Determine the (X, Y) coordinate at the center of the cell enclosing the given text.  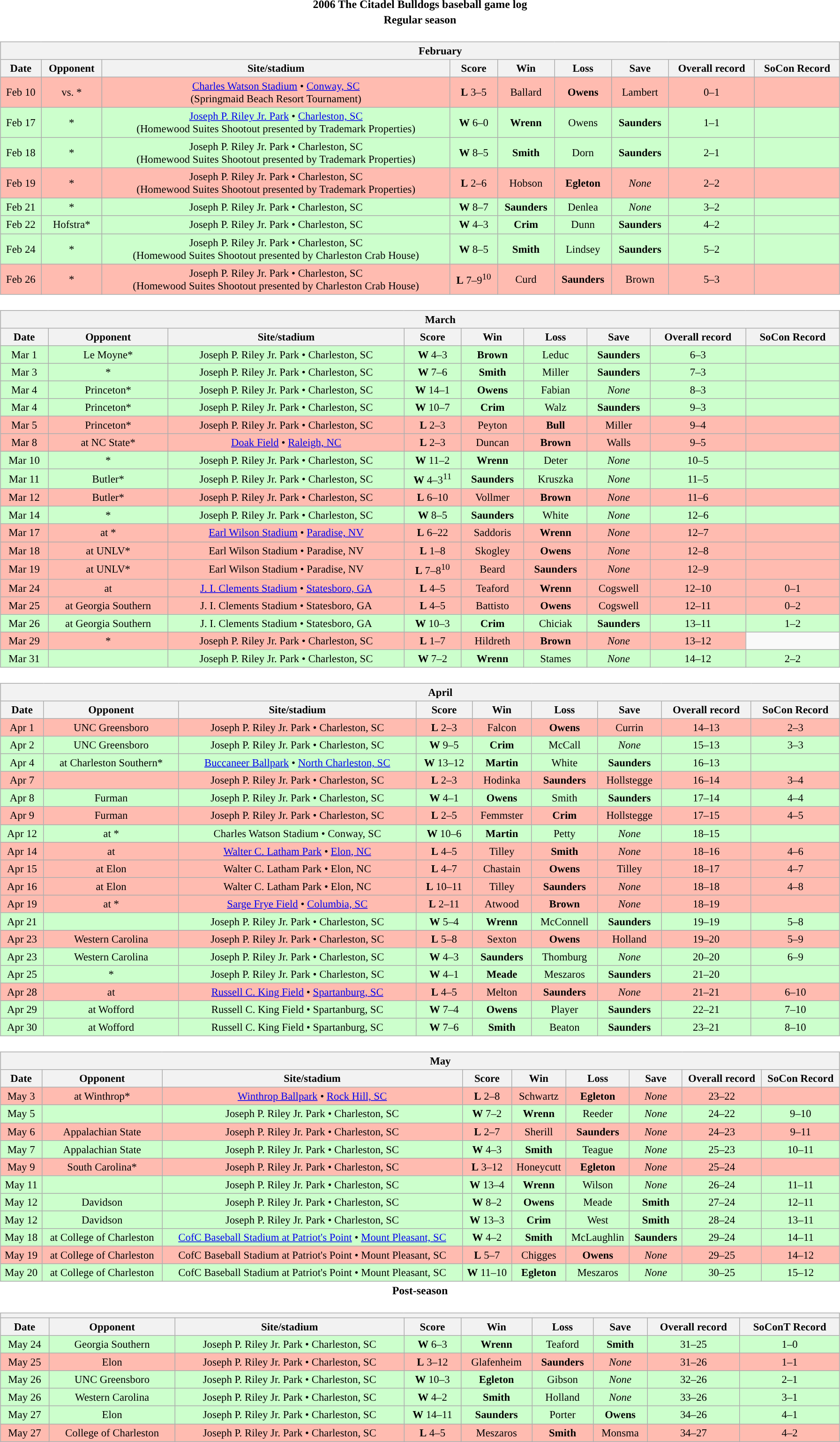
12–7 (697, 533)
14–13 (706, 727)
15–13 (706, 745)
7–3 (697, 372)
May 6 (22, 1132)
Schwartz (539, 1096)
9–11 (801, 1132)
May 9 (22, 1167)
Apr 4 (22, 763)
26–24 (722, 1185)
Apr 28 (22, 992)
Sherill (539, 1132)
Fabian (556, 390)
Georgia Southern (112, 1344)
L 10–11 (444, 886)
31–26 (694, 1362)
23–22 (722, 1096)
Bull (556, 425)
6–10 (795, 992)
Mar 24 (24, 588)
Apr 21 (22, 921)
Dorn (583, 153)
Lindsey (583, 249)
Mar 29 (24, 641)
Walls (619, 443)
5–8 (795, 921)
12–8 (697, 551)
Atwood (502, 904)
Feb 21 (21, 207)
Femmster (502, 815)
W 11–2 (432, 460)
15–12 (801, 1273)
May 18 (22, 1238)
4–8 (795, 886)
23–21 (706, 1027)
24–22 (722, 1114)
Falcon (502, 727)
Melton (502, 992)
24–23 (722, 1132)
34–27 (694, 1433)
Thomburg (564, 957)
1–2 (793, 623)
Curd (526, 279)
May (420, 1061)
McLaughlin (598, 1238)
3–3 (795, 745)
L 4–7 (444, 868)
May 5 (22, 1114)
W 8–2 (487, 1202)
12–6 (697, 515)
4–1 (789, 1415)
L 5–7 (487, 1255)
W 11–10 (487, 1273)
Apr 25 (22, 974)
Saddoris (492, 533)
McConnell (564, 921)
Feb 10 (21, 92)
22–21 (706, 1010)
Apr 29 (22, 1010)
4–4 (795, 798)
Chastain (502, 868)
Hodinka (502, 780)
at Winthrop* (102, 1096)
W 5–4 (444, 921)
Winthrop Ballpark • Rock Hill, SC (312, 1096)
12–9 (697, 569)
29–24 (722, 1238)
4–6 (795, 851)
Skogley (492, 551)
19–19 (706, 921)
Monsma (620, 1433)
Apr 2 (22, 745)
W 10–7 (432, 408)
18–18 (706, 886)
Mar 1 (24, 355)
Mar 11 (24, 479)
South Carolina* (102, 1167)
February (420, 51)
Mar 18 (24, 551)
9–4 (697, 425)
12–10 (697, 588)
3–4 (795, 780)
Dunn (583, 225)
May 20 (22, 1273)
9–3 (697, 408)
16–14 (706, 780)
Sexton (502, 939)
Apr 19 (22, 904)
16–13 (706, 763)
Player (564, 1010)
Chiciak (556, 623)
Wilson (598, 1185)
4–7 (795, 868)
Sarge Frye Field • Columbia, SC (297, 904)
8–10 (795, 1027)
May 24 (25, 1344)
May 3 (22, 1096)
9–10 (801, 1114)
Walz (556, 408)
Ballard (526, 92)
Beaton (564, 1027)
W 7–4 (444, 1010)
W 14–1 (432, 390)
17–14 (706, 798)
L 1–7 (432, 641)
Gibson (562, 1380)
Apr 15 (22, 868)
10–11 (801, 1149)
SoConT Record (789, 1327)
28–24 (722, 1220)
Duncan (492, 443)
at NC State* (108, 443)
Feb 26 (21, 279)
Feb 22 (21, 225)
L 2–8 (487, 1096)
Apr 14 (22, 851)
18–16 (706, 851)
W 10–6 (444, 833)
May 25 (25, 1362)
18–17 (706, 868)
Apr 8 (22, 798)
Mar 14 (24, 515)
7–10 (795, 1010)
Mar 31 (24, 658)
Mar 19 (24, 569)
at Charleston Southern* (111, 763)
13–12 (697, 641)
Chigges (539, 1255)
30–25 (722, 1273)
Le Moyne* (108, 355)
Apr 30 (22, 1027)
W 13–3 (487, 1220)
5–9 (795, 939)
Denlea (583, 207)
21–20 (706, 974)
Mar 8 (24, 443)
Deter (556, 460)
0–2 (793, 605)
31–25 (694, 1344)
19–20 (706, 939)
Charles Watson Stadium • Conway, SC(Springmaid Beach Resort Tournament) (276, 92)
4–5 (795, 815)
1–0 (789, 1344)
Glafenheim (496, 1362)
W 6–0 (473, 123)
April (420, 692)
W 4–311 (432, 479)
5–3 (712, 279)
College of Charleston (112, 1433)
McCall (564, 745)
Mar 5 (24, 425)
18–19 (706, 904)
9–5 (697, 443)
Hobson (526, 183)
Mar 17 (24, 533)
L 7–910 (473, 279)
Leduc (556, 355)
May 11 (22, 1185)
Hildreth (492, 641)
W 14–11 (433, 1415)
W 9–5 (444, 745)
18–15 (706, 833)
Apr 12 (22, 833)
L 7–810 (432, 569)
29–25 (722, 1255)
Apr 1 (22, 727)
25–24 (722, 1167)
May 7 (22, 1149)
Feb 17 (21, 123)
Currin (630, 727)
11–6 (697, 498)
32–26 (694, 1380)
3–2 (712, 207)
Reeder (598, 1114)
May 19 (22, 1255)
W 6–3 (433, 1344)
Teague (598, 1149)
Buccaneer Ballpark • North Charleston, SC (297, 763)
L 1–8 (432, 551)
27–24 (722, 1202)
West (598, 1220)
33–26 (694, 1397)
Mar 25 (24, 605)
L 2–11 (444, 904)
Doak Field • Raleigh, NC (286, 443)
W 13–4 (487, 1185)
Petty (564, 833)
Feb 24 (21, 249)
vs. * (71, 92)
Beard (492, 569)
Mar 3 (24, 372)
25–23 (722, 1149)
March (420, 319)
Stames (556, 658)
Mar 10 (24, 460)
21–21 (706, 992)
34–26 (694, 1415)
L 2–5 (444, 815)
5–2 (712, 249)
Mar 26 (24, 623)
Apr 9 (22, 815)
Peyton (492, 425)
Porter (562, 1415)
6–3 (697, 355)
8–3 (697, 390)
11–11 (801, 1185)
L 2–7 (487, 1132)
20–20 (706, 957)
W 8–7 (473, 207)
L 6–10 (432, 498)
Charles Watson Stadium • Conway, SC (297, 833)
Apr 16 (22, 886)
Honeycutt (539, 1167)
Battisto (492, 605)
Vollmer (492, 498)
10–5 (697, 460)
6–9 (795, 957)
14–11 (801, 1238)
L 3–5 (473, 92)
11–5 (697, 479)
L 6–22 (432, 533)
Mar 12 (24, 498)
3–1 (789, 1397)
Kruszka (556, 479)
Hofstra* (71, 225)
L 2–6 (473, 183)
2–3 (795, 727)
Lambert (640, 92)
Apr 7 (22, 780)
17–15 (706, 815)
Feb 18 (21, 153)
L 5–8 (444, 939)
W 13–12 (444, 763)
Feb 19 (21, 183)
